Output the (x, y) coordinate of the center of the cell containing the given text.  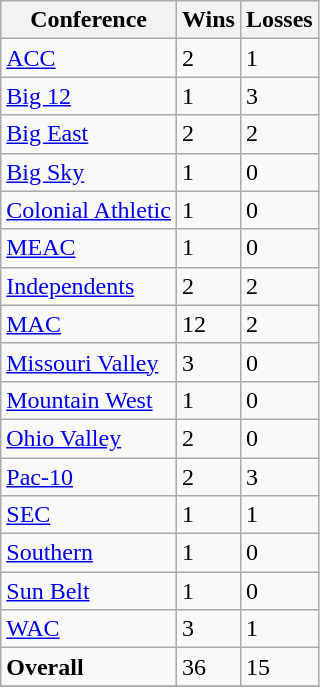
Big Sky (89, 172)
Overall (89, 667)
Wins (208, 20)
Independents (89, 286)
Mountain West (89, 400)
Ohio Valley (89, 438)
MAC (89, 324)
12 (208, 324)
Big East (89, 134)
Pac-10 (89, 477)
Colonial Athletic (89, 210)
15 (279, 667)
Big 12 (89, 96)
Conference (89, 20)
WAC (89, 629)
Missouri Valley (89, 362)
Losses (279, 20)
ACC (89, 58)
Southern (89, 553)
MEAC (89, 248)
36 (208, 667)
SEC (89, 515)
Sun Belt (89, 591)
